Find where the given text appears and provide that cell's center as (X, Y) coordinate. 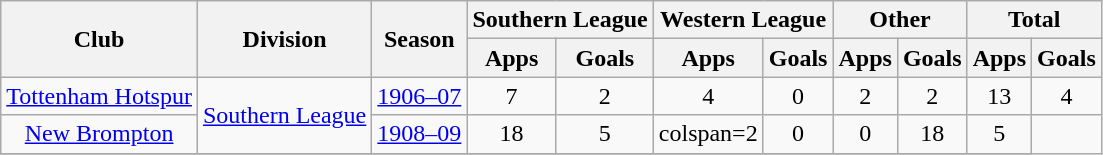
Western League (743, 20)
colspan=2 (708, 134)
1908–09 (420, 134)
13 (999, 96)
Season (420, 39)
7 (512, 96)
1906–07 (420, 96)
New Brompton (100, 134)
Tottenham Hotspur (100, 96)
Division (284, 39)
Total (1034, 20)
Club (100, 39)
Other (900, 20)
